Output the (x, y) coordinate of the center of the cell containing the given text.  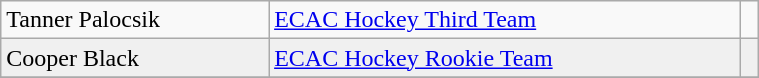
Tanner Palocsik (135, 20)
ECAC Hockey Third Team (504, 20)
Cooper Black (135, 58)
ECAC Hockey Rookie Team (504, 58)
